Detect which cell encompasses the target text, then output its [X, Y] center coordinate. 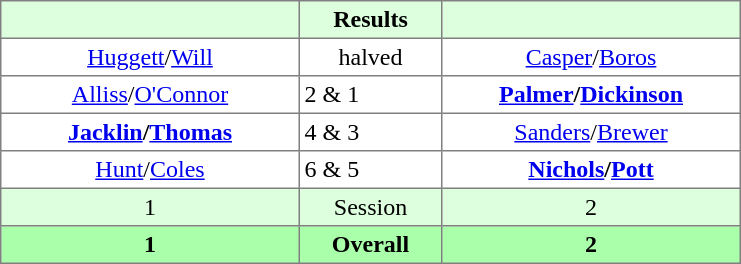
Session [370, 207]
halved [370, 57]
Nichols/Pott [591, 170]
Alliss/O'Connor [150, 95]
Casper/Boros [591, 57]
2 & 1 [370, 95]
Sanders/Brewer [591, 132]
Hunt/Coles [150, 170]
6 & 5 [370, 170]
Palmer/Dickinson [591, 95]
Results [370, 20]
Jacklin/Thomas [150, 132]
4 & 3 [370, 132]
Overall [370, 245]
Huggett/Will [150, 57]
